Scan for the cell matching the given text and deliver its [X, Y] coordinate at center. 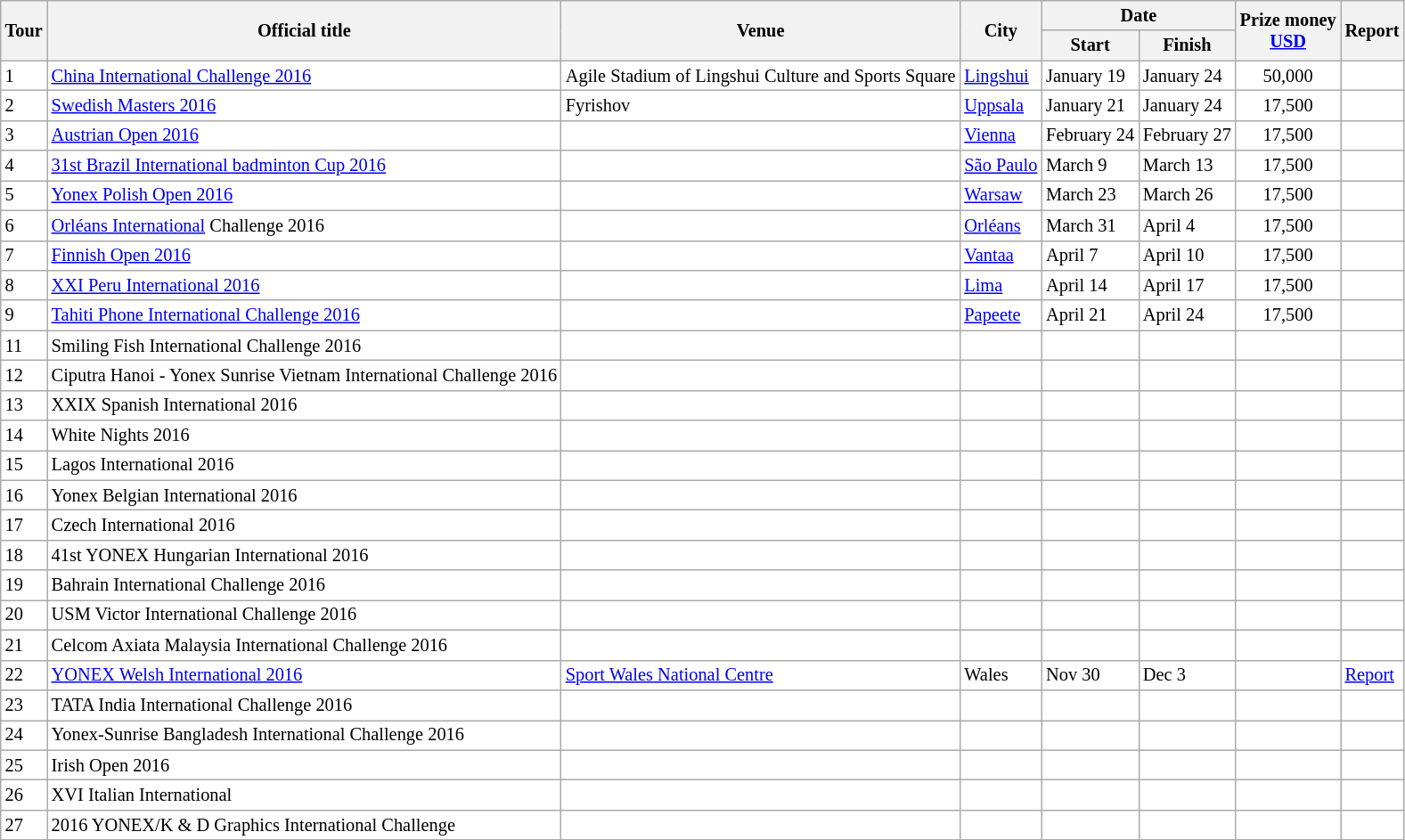
April 4 [1187, 225]
Finish [1187, 45]
19 [24, 585]
Uppsala [1001, 105]
Date [1139, 15]
Prize money USD [1288, 30]
Tour [24, 30]
Celcom Axiata Malaysia International Challenge 2016 [305, 645]
14 [24, 436]
20 [24, 615]
18 [24, 555]
Start [1091, 45]
31st Brazil International badminton Cup 2016 [305, 166]
February 27 [1187, 135]
Tahiti Phone International Challenge 2016 [305, 315]
4 [24, 166]
TATA India International Challenge 2016 [305, 705]
March 23 [1091, 195]
25 [24, 765]
23 [24, 705]
Dec 3 [1187, 675]
5 [24, 195]
15 [24, 465]
Yonex Belgian International 2016 [305, 495]
April 14 [1091, 285]
Papeete [1001, 315]
March 31 [1091, 225]
12 [24, 375]
26 [24, 795]
January 19 [1091, 76]
March 26 [1187, 195]
April 17 [1187, 285]
Vienna [1001, 135]
Official title [305, 30]
White Nights 2016 [305, 436]
USM Victor International Challenge 2016 [305, 615]
City [1001, 30]
January 21 [1091, 105]
Orléans International Challenge 2016 [305, 225]
Bahrain International Challenge 2016 [305, 585]
Warsaw [1001, 195]
Irish Open 2016 [305, 765]
9 [24, 315]
XXI Peru International 2016 [305, 285]
27 [24, 825]
Sport Wales National Centre [761, 675]
41st YONEX Hungarian International 2016 [305, 555]
50,000 [1288, 76]
Yonex Polish Open 2016 [305, 195]
Ciputra Hanoi - Yonex Sunrise Vietnam International Challenge 2016 [305, 375]
April 10 [1187, 256]
17 [24, 525]
Smiling Fish International Challenge 2016 [305, 346]
13 [24, 405]
22 [24, 675]
Lagos International 2016 [305, 465]
Vantaa [1001, 256]
2016 YONEX/K & D Graphics International Challenge [305, 825]
Austrian Open 2016 [305, 135]
7 [24, 256]
Finnish Open 2016 [305, 256]
Lingshui [1001, 76]
Czech International 2016 [305, 525]
Nov 30 [1091, 675]
Fyrishov [761, 105]
YONEX Welsh International 2016 [305, 675]
April 21 [1091, 315]
April 24 [1187, 315]
3 [24, 135]
Swedish Masters 2016 [305, 105]
1 [24, 76]
February 24 [1091, 135]
XVI Italian International [305, 795]
China International Challenge 2016 [305, 76]
24 [24, 735]
April 7 [1091, 256]
6 [24, 225]
Yonex-Sunrise Bangladesh International Challenge 2016 [305, 735]
Lima [1001, 285]
Venue [761, 30]
March 9 [1091, 166]
São Paulo [1001, 166]
Orléans [1001, 225]
16 [24, 495]
Wales [1001, 675]
2 [24, 105]
Agile Stadium of Lingshui Culture and Sports Square [761, 76]
21 [24, 645]
XXIX Spanish International 2016 [305, 405]
March 13 [1187, 166]
8 [24, 285]
11 [24, 346]
